Locate the cell with the specified text and output its [x, y] center coordinate. 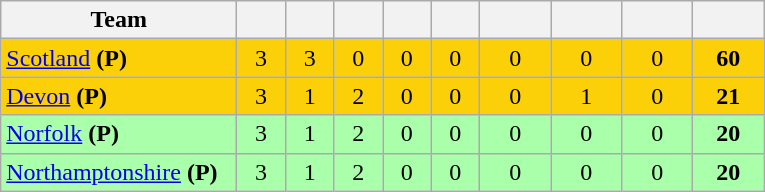
Team [119, 20]
Devon (P) [119, 96]
Norfolk (P) [119, 134]
21 [728, 96]
Northamptonshire (P) [119, 172]
60 [728, 58]
Scotland (P) [119, 58]
